For the text-containing cell, return its midpoint in [X, Y] coordinate format. 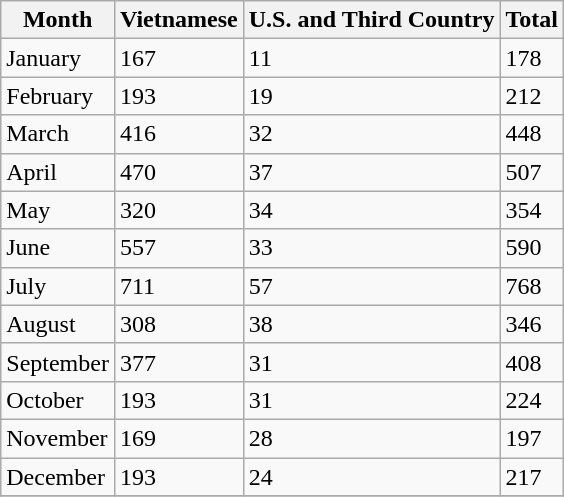
320 [178, 210]
346 [532, 324]
217 [532, 477]
Vietnamese [178, 20]
May [58, 210]
Month [58, 20]
711 [178, 286]
September [58, 362]
11 [372, 58]
19 [372, 96]
590 [532, 248]
June [58, 248]
January [58, 58]
November [58, 438]
470 [178, 172]
October [58, 400]
448 [532, 134]
Total [532, 20]
32 [372, 134]
768 [532, 286]
February [58, 96]
28 [372, 438]
24 [372, 477]
408 [532, 362]
U.S. and Third Country [372, 20]
212 [532, 96]
March [58, 134]
557 [178, 248]
37 [372, 172]
April [58, 172]
224 [532, 400]
167 [178, 58]
507 [532, 172]
416 [178, 134]
178 [532, 58]
33 [372, 248]
169 [178, 438]
38 [372, 324]
354 [532, 210]
July [58, 286]
57 [372, 286]
December [58, 477]
308 [178, 324]
377 [178, 362]
197 [532, 438]
34 [372, 210]
August [58, 324]
